Provide the (x, y) coordinate of the cell's center where the given text is located.  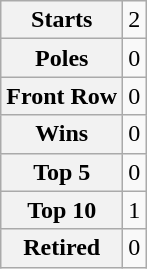
Wins (62, 134)
Starts (62, 20)
Poles (62, 58)
Retired (62, 248)
Top 5 (62, 172)
1 (134, 210)
Top 10 (62, 210)
Front Row (62, 96)
2 (134, 20)
